Determine the [X, Y] coordinate at the center of the cell enclosing the given text.  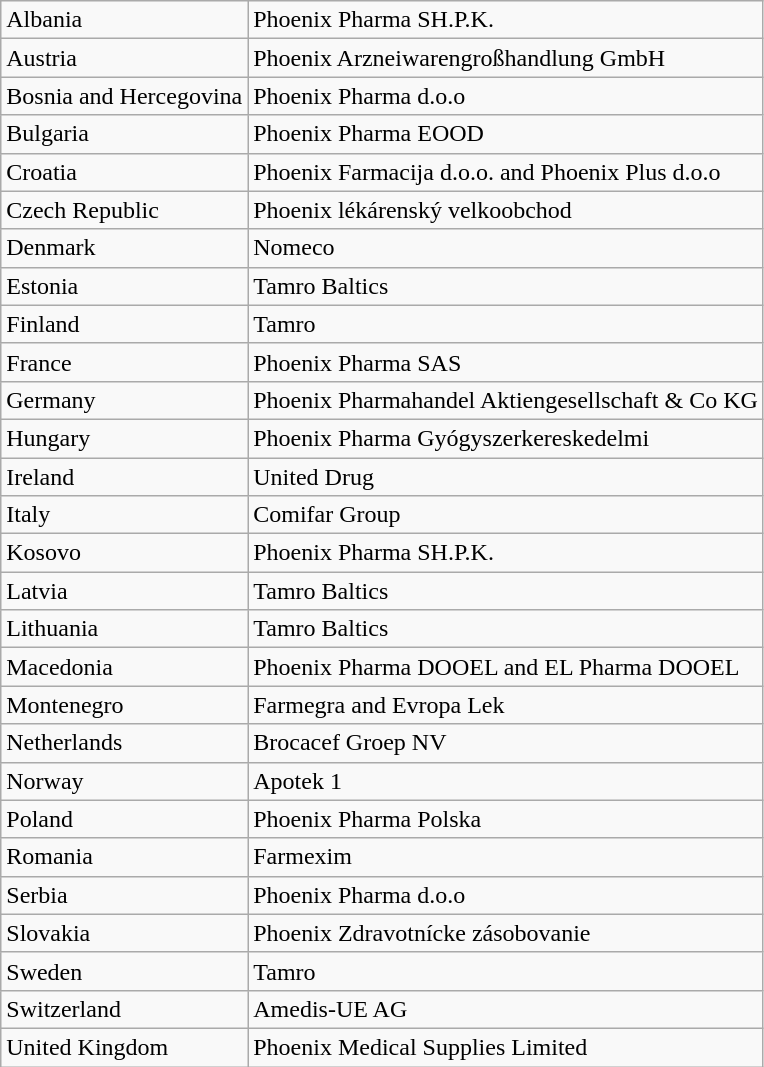
Serbia [124, 895]
Phoenix Pharma Polska [506, 819]
Sweden [124, 971]
Germany [124, 400]
Slovakia [124, 933]
Macedonia [124, 667]
Poland [124, 819]
Phoenix Pharma Gyógyszerkereskedelmi [506, 438]
Croatia [124, 172]
Latvia [124, 591]
Phoenix Zdravotnícke zásobovanie [506, 933]
Norway [124, 781]
Estonia [124, 286]
Romania [124, 857]
France [124, 362]
Amedis-UE AG [506, 1009]
Bulgaria [124, 134]
Phoenix Arzneiwarengroßhandlung GmbH [506, 58]
Phoenix Pharma SAS [506, 362]
Montenegro [124, 705]
Phoenix Pharma EOOD [506, 134]
Bosnia and Hercegovina [124, 96]
United Kingdom [124, 1047]
Phoenix Farmacija d.o.o. and Phoenix Plus d.o.o [506, 172]
Phoenix Pharma DOOEL and EL Pharma DOOEL [506, 667]
Ireland [124, 477]
Farmexim [506, 857]
Phoenix Pharmahandel Aktiengesellschaft & Co KG [506, 400]
Apotek 1 [506, 781]
Albania [124, 20]
Comifar Group [506, 515]
Austria [124, 58]
Denmark [124, 248]
Italy [124, 515]
Finland [124, 324]
Hungary [124, 438]
Phoenix Medical Supplies Limited [506, 1047]
Kosovo [124, 553]
Brocacef Groep NV [506, 743]
Farmegra and Evropa Lek [506, 705]
Switzerland [124, 1009]
Nomeco [506, 248]
Lithuania [124, 629]
Phoenix lékárenský velkoobchod [506, 210]
United Drug [506, 477]
Netherlands [124, 743]
Czech Republic [124, 210]
